For the text-containing cell, return its midpoint in (X, Y) coordinate format. 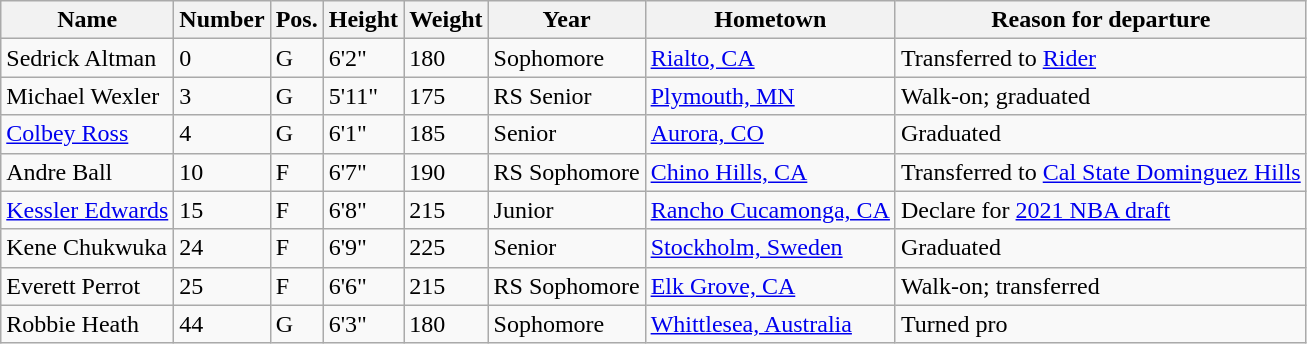
15 (222, 210)
6'7" (363, 172)
Kene Chukwuka (88, 248)
Everett Perrot (88, 286)
Number (222, 20)
Height (363, 20)
Reason for departure (1100, 20)
Kessler Edwards (88, 210)
Year (566, 20)
Chino Hills, CA (770, 172)
Michael Wexler (88, 96)
Andre Ball (88, 172)
Elk Grove, CA (770, 286)
Pos. (296, 20)
190 (446, 172)
24 (222, 248)
6'3" (363, 324)
Weight (446, 20)
RS Senior (566, 96)
Colbey Ross (88, 134)
3 (222, 96)
6'1" (363, 134)
6'6" (363, 286)
0 (222, 58)
Rialto, CA (770, 58)
Turned pro (1100, 324)
25 (222, 286)
Stockholm, Sweden (770, 248)
4 (222, 134)
Transferred to Rider (1100, 58)
6'8" (363, 210)
6'9" (363, 248)
Robbie Heath (88, 324)
Plymouth, MN (770, 96)
44 (222, 324)
10 (222, 172)
175 (446, 96)
Walk-on; graduated (1100, 96)
5'11" (363, 96)
Whittlesea, Australia (770, 324)
Declare for 2021 NBA draft (1100, 210)
Junior (566, 210)
Rancho Cucamonga, CA (770, 210)
Hometown (770, 20)
Transferred to Cal State Dominguez Hills (1100, 172)
Sedrick Altman (88, 58)
225 (446, 248)
6'2" (363, 58)
Walk-on; transferred (1100, 286)
Aurora, CO (770, 134)
Name (88, 20)
185 (446, 134)
